Search for the cell housing the specified text and yield its [x, y] center coordinate. 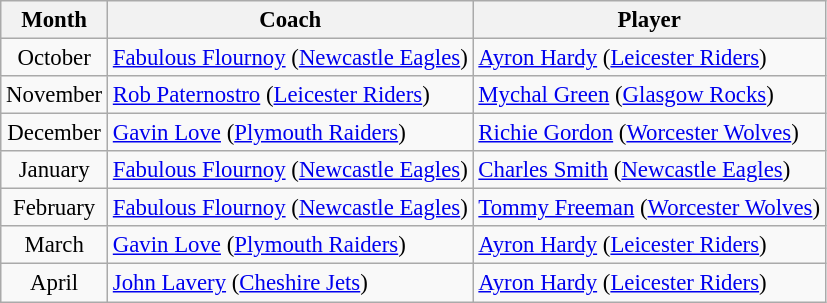
Player [649, 20]
Mychal Green (Glasgow Rocks) [649, 95]
John Lavery (Cheshire Jets) [291, 283]
Richie Gordon (Worcester Wolves) [649, 133]
January [54, 170]
Coach [291, 20]
Charles Smith (Newcastle Eagles) [649, 170]
October [54, 58]
Tommy Freeman (Worcester Wolves) [649, 208]
Month [54, 20]
April [54, 283]
Rob Paternostro (Leicester Riders) [291, 95]
November [54, 95]
February [54, 208]
December [54, 133]
March [54, 245]
